From the cell containing the given text, extract its center point as (x, y) coordinate. 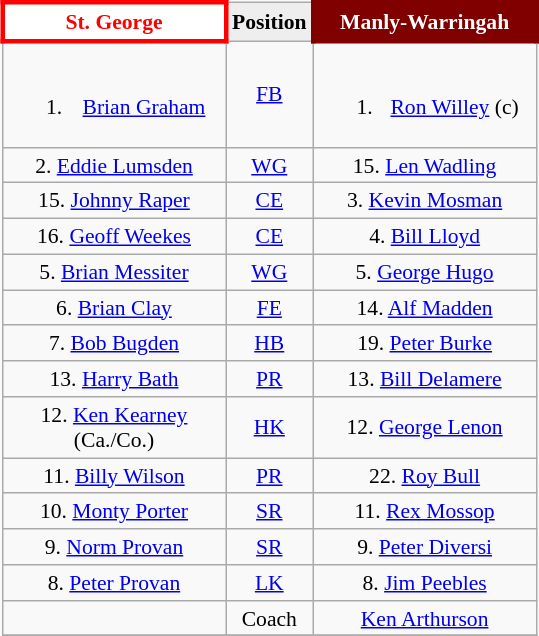
Coach (270, 618)
Position (270, 22)
5. Brian Messiter (114, 272)
5. George Hugo (424, 272)
11. Billy Wilson (114, 476)
9. Peter Diversi (424, 547)
LK (270, 583)
12. George Lenon (424, 428)
FE (270, 308)
2. Eddie Lumsden (114, 165)
9. Norm Provan (114, 547)
Brian Graham (114, 94)
13. Bill Delamere (424, 379)
St. George (114, 22)
12. Ken Kearney (Ca./Co.) (114, 428)
15. Johnny Raper (114, 201)
19. Peter Burke (424, 343)
Ken Arthurson (424, 618)
8. Jim Peebles (424, 583)
HB (270, 343)
4. Bill Lloyd (424, 237)
8. Peter Provan (114, 583)
10. Monty Porter (114, 511)
Ron Willey (c) (424, 94)
14. Alf Madden (424, 308)
13. Harry Bath (114, 379)
15. Len Wadling (424, 165)
6. Brian Clay (114, 308)
22. Roy Bull (424, 476)
FB (270, 94)
Manly-Warringah (424, 22)
16. Geoff Weekes (114, 237)
3. Kevin Mosman (424, 201)
7. Bob Bugden (114, 343)
HK (270, 428)
11. Rex Mossop (424, 511)
